Pinpoint the cell where the given text exists, returning its (X, Y) midpoint coordinate. 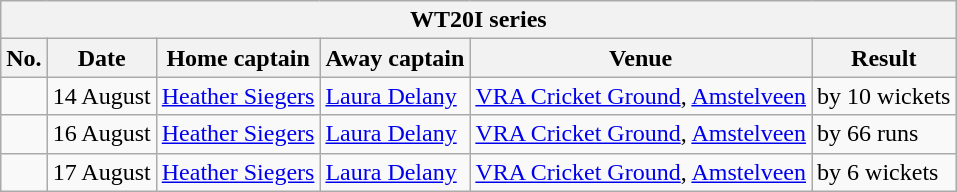
by 6 wickets (884, 172)
by 10 wickets (884, 96)
Date (102, 58)
by 66 runs (884, 134)
No. (24, 58)
WT20I series (478, 20)
17 August (102, 172)
14 August (102, 96)
16 August (102, 134)
Result (884, 58)
Venue (641, 58)
Away captain (395, 58)
Home captain (238, 58)
